For the text-containing cell, return its midpoint in (x, y) coordinate format. 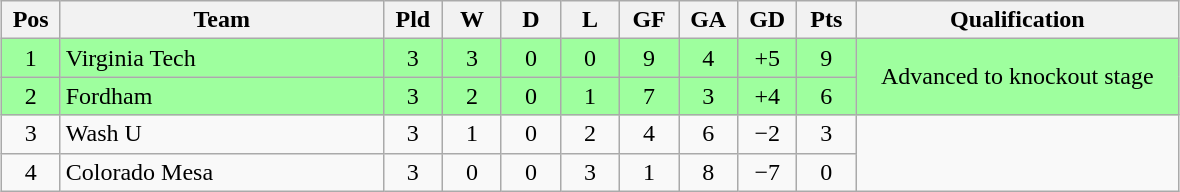
L (590, 20)
GF (650, 20)
Pts (826, 20)
−7 (768, 172)
+4 (768, 96)
Advanced to knockout stage (1018, 77)
7 (650, 96)
Fordham (222, 96)
W (472, 20)
D (530, 20)
GD (768, 20)
Virginia Tech (222, 58)
+5 (768, 58)
Colorado Mesa (222, 172)
Qualification (1018, 20)
Pos (30, 20)
GA (708, 20)
Team (222, 20)
Pld (412, 20)
Wash U (222, 134)
−2 (768, 134)
8 (708, 172)
